Pinpoint the cell where the given text exists, returning its (X, Y) midpoint coordinate. 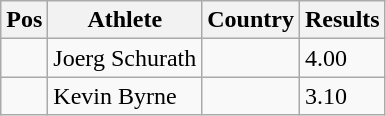
Results (342, 20)
Kevin Byrne (125, 96)
Country (251, 20)
Joerg Schurath (125, 58)
Athlete (125, 20)
3.10 (342, 96)
4.00 (342, 58)
Pos (24, 20)
